Return the (x, y) coordinate for the center point of the cell that contains the specified text.  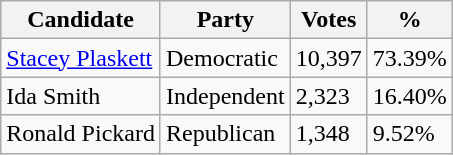
Votes (328, 20)
% (410, 20)
10,397 (328, 58)
Republican (225, 134)
9.52% (410, 134)
2,323 (328, 96)
Democratic (225, 58)
Independent (225, 96)
73.39% (410, 58)
Ida Smith (81, 96)
Ronald Pickard (81, 134)
1,348 (328, 134)
Party (225, 20)
Candidate (81, 20)
Stacey Plaskett (81, 58)
16.40% (410, 96)
